Scan for the cell matching the given text and deliver its [x, y] coordinate at center. 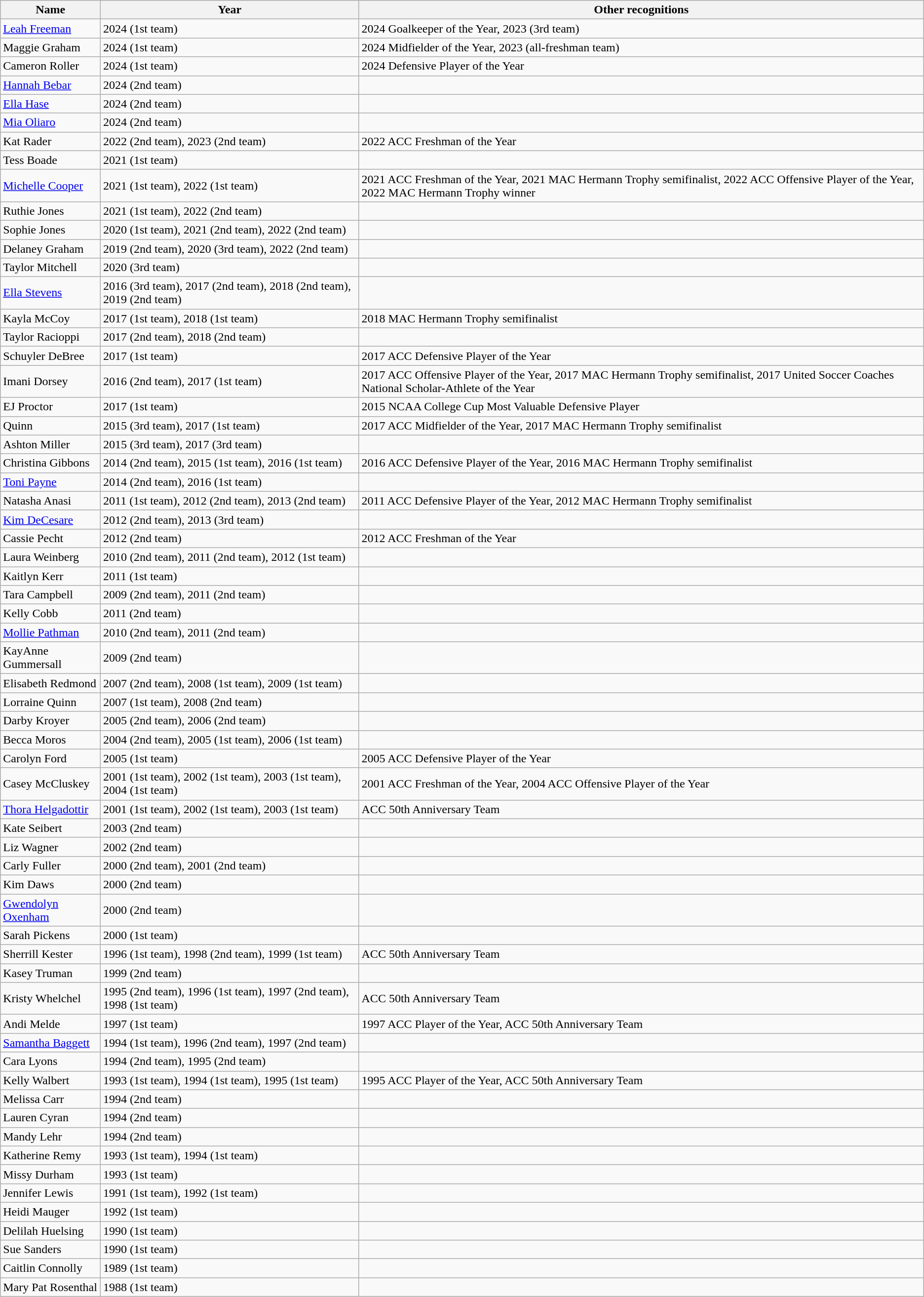
2017 ACC Midfielder of the Year, 2017 MAC Hermann Trophy semifinalist [641, 426]
Tara Campbell [50, 595]
1994 (2nd team), 1995 (2nd team) [230, 1061]
2021 (1st team), 2022 (2nd team) [230, 211]
Jennifer Lewis [50, 1193]
Schuyler DeBree [50, 356]
1995 ACC Player of the Year, ACC 50th Anniversary Team [641, 1080]
2012 (2nd team), 2013 (3rd team) [230, 519]
Thora Helgadottir [50, 809]
2024 Defensive Player of the Year [641, 66]
Maggie Graham [50, 47]
Michelle Cooper [50, 186]
2014 (2nd team), 2016 (1st team) [230, 482]
Delaney Graham [50, 248]
2017 ACC Offensive Player of the Year, 2017 MAC Hermann Trophy semifinalist, 2017 United Soccer Coaches National Scholar-Athlete of the Year [641, 381]
Kasey Truman [50, 973]
1992 (1st team) [230, 1212]
Kaitlyn Kerr [50, 576]
2012 ACC Freshman of the Year [641, 538]
Mollie Pathman [50, 632]
Ella Hase [50, 104]
2011 ACC Defensive Player of the Year, 2012 MAC Hermann Trophy semifinalist [641, 501]
Kim Daws [50, 884]
2000 (1st team) [230, 936]
Mia Oliaro [50, 122]
2016 (3rd team), 2017 (2nd team), 2018 (2nd team), 2019 (2nd team) [230, 293]
2011 (1st team), 2012 (2nd team), 2013 (2nd team) [230, 501]
2015 (3rd team), 2017 (3rd team) [230, 444]
2024 Goalkeeper of the Year, 2023 (3rd team) [641, 29]
1997 (1st team) [230, 1024]
Hannah Bebar [50, 85]
2009 (2nd team), 2011 (2nd team) [230, 595]
Laura Weinberg [50, 557]
Samantha Baggett [50, 1043]
Cameron Roller [50, 66]
1997 ACC Player of the Year, ACC 50th Anniversary Team [641, 1024]
2014 (2nd team), 2015 (1st team), 2016 (1st team) [230, 463]
Carly Fuller [50, 865]
2018 MAC Hermann Trophy semifinalist [641, 318]
Tess Boade [50, 160]
1993 (1st team), 1994 (1st team) [230, 1155]
Caitlin Connolly [50, 1268]
2016 ACC Defensive Player of the Year, 2016 MAC Hermann Trophy semifinalist [641, 463]
Other recognitions [641, 10]
EJ Proctor [50, 407]
KayAnne Gummersall [50, 658]
Lauren Cyran [50, 1118]
Kristy Whelchel [50, 998]
2017 (1st team), 2018 (1st team) [230, 318]
2020 (3rd team) [230, 268]
Taylor Racioppi [50, 337]
Carolyn Ford [50, 758]
2010 (2nd team), 2011 (2nd team), 2012 (1st team) [230, 557]
2000 (2nd team), 2001 (2nd team) [230, 865]
Taylor Mitchell [50, 268]
2015 NCAA College Cup Most Valuable Defensive Player [641, 407]
1988 (1st team) [230, 1287]
Kim DeCesare [50, 519]
Toni Payne [50, 482]
1996 (1st team), 1998 (2nd team), 1999 (1st team) [230, 954]
2021 ACC Freshman of the Year, 2021 MAC Hermann Trophy semifinalist, 2022 ACC Offensive Player of the Year, 2022 MAC Hermann Trophy winner [641, 186]
2016 (2nd team), 2017 (1st team) [230, 381]
2021 (1st team) [230, 160]
Cara Lyons [50, 1061]
Imani Dorsey [50, 381]
Casey McCluskey [50, 784]
2011 (1st team) [230, 576]
2012 (2nd team) [230, 538]
Christina Gibbons [50, 463]
2017 (2nd team), 2018 (2nd team) [230, 337]
Natasha Anasi [50, 501]
Darby Kroyer [50, 721]
Becca Moros [50, 740]
2004 (2nd team), 2005 (1st team), 2006 (1st team) [230, 740]
Quinn [50, 426]
Mary Pat Rosenthal [50, 1287]
Sarah Pickens [50, 936]
1994 (1st team), 1996 (2nd team), 1997 (2nd team) [230, 1043]
1993 (1st team), 1994 (1st team), 1995 (1st team) [230, 1080]
Kelly Cobb [50, 614]
Delilah Huelsing [50, 1231]
2009 (2nd team) [230, 658]
2022 ACC Freshman of the Year [641, 141]
2024 Midfielder of the Year, 2023 (all-freshman team) [641, 47]
1989 (1st team) [230, 1268]
Lorraine Quinn [50, 702]
2015 (3rd team), 2017 (1st team) [230, 426]
Katherine Remy [50, 1155]
2001 ACC Freshman of the Year, 2004 ACC Offensive Player of the Year [641, 784]
Sophie Jones [50, 230]
Kelly Walbert [50, 1080]
Leah Freeman [50, 29]
Ashton Miller [50, 444]
Melissa Carr [50, 1099]
Elisabeth Redmond [50, 683]
2010 (2nd team), 2011 (2nd team) [230, 632]
2003 (2nd team) [230, 828]
2020 (1st team), 2021 (2nd team), 2022 (2nd team) [230, 230]
1995 (2nd team), 1996 (1st team), 1997 (2nd team), 1998 (1st team) [230, 998]
Sherrill Kester [50, 954]
1991 (1st team), 1992 (1st team) [230, 1193]
2021 (1st team), 2022 (1st team) [230, 186]
2007 (1st team), 2008 (2nd team) [230, 702]
Andi Melde [50, 1024]
2002 (2nd team) [230, 847]
Gwendolyn Oxenham [50, 909]
2007 (2nd team), 2008 (1st team), 2009 (1st team) [230, 683]
2005 (2nd team), 2006 (2nd team) [230, 721]
Sue Sanders [50, 1250]
Kat Rader [50, 141]
Liz Wagner [50, 847]
Ella Stevens [50, 293]
Cassie Pecht [50, 538]
2005 ACC Defensive Player of the Year [641, 758]
2001 (1st team), 2002 (1st team), 2003 (1st team), 2004 (1st team) [230, 784]
Name [50, 10]
Missy Durham [50, 1174]
Kate Seibert [50, 828]
2022 (2nd team), 2023 (2nd team) [230, 141]
2005 (1st team) [230, 758]
Kayla McCoy [50, 318]
Heidi Mauger [50, 1212]
Year [230, 10]
1993 (1st team) [230, 1174]
2019 (2nd team), 2020 (3rd team), 2022 (2nd team) [230, 248]
2011 (2nd team) [230, 614]
2001 (1st team), 2002 (1st team), 2003 (1st team) [230, 809]
2017 ACC Defensive Player of the Year [641, 356]
Mandy Lehr [50, 1137]
1999 (2nd team) [230, 973]
Ruthie Jones [50, 211]
